Capture the cell that displays the provided text and extract its [x, y] central coordinate. 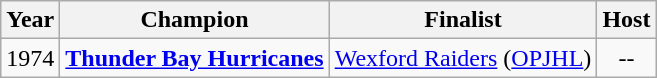
-- [626, 58]
Host [626, 20]
Champion [194, 20]
Year [30, 20]
1974 [30, 58]
Thunder Bay Hurricanes [194, 58]
Wexford Raiders (OPJHL) [463, 58]
Finalist [463, 20]
